Return the (x, y) coordinate for the center point of the cell that contains the specified text.  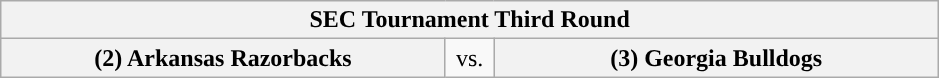
vs. (470, 58)
(2) Arkansas Razorbacks (224, 58)
SEC Tournament Third Round (470, 20)
(3) Georgia Bulldogs (716, 58)
